Capture the cell that displays the provided text and extract its [x, y] central coordinate. 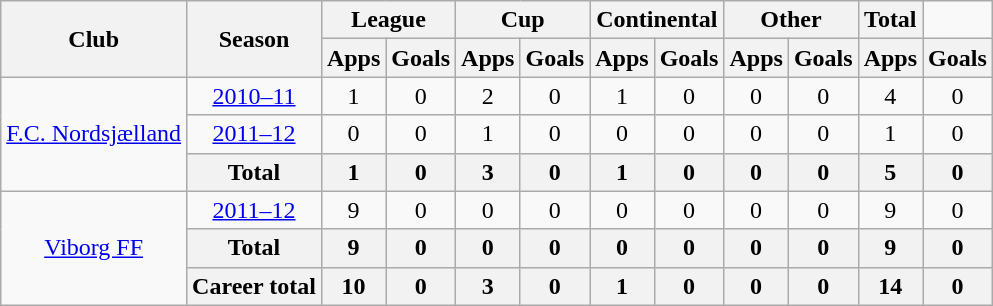
5 [890, 172]
Season [254, 39]
Club [94, 39]
F.C. Nordsjælland [94, 134]
League [388, 20]
Other [791, 20]
2010–11 [254, 96]
4 [890, 96]
Career total [254, 286]
2 [488, 96]
Viborg FF [94, 248]
Continental [657, 20]
14 [890, 286]
10 [353, 286]
Cup [523, 20]
